Extract the (x, y) coordinate from the center of the cell holding the provided text.  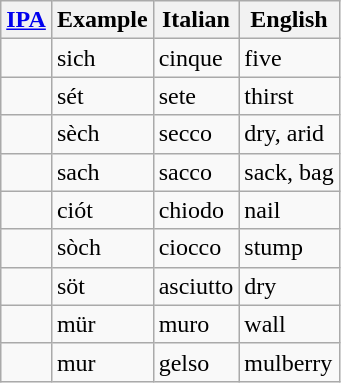
English (289, 20)
Italian (196, 20)
sòch (102, 248)
sét (102, 96)
sèch (102, 134)
dry (289, 286)
sich (102, 58)
secco (196, 134)
chiodo (196, 210)
five (289, 58)
muro (196, 324)
thirst (289, 96)
Example (102, 20)
söt (102, 286)
ciocco (196, 248)
cinque (196, 58)
IPA (26, 20)
dry, arid (289, 134)
mulberry (289, 362)
gelso (196, 362)
ciót (102, 210)
stump (289, 248)
mur (102, 362)
sacco (196, 172)
sach (102, 172)
mür (102, 324)
wall (289, 324)
sete (196, 96)
nail (289, 210)
asciutto (196, 286)
sack, bag (289, 172)
